Search for the cell housing the specified text and yield its [x, y] center coordinate. 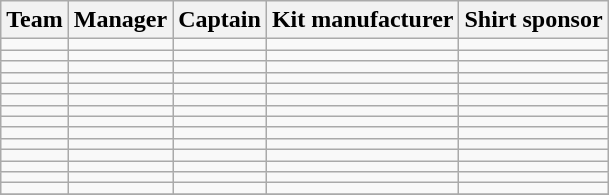
Shirt sponsor [534, 20]
Captain [220, 20]
Manager [120, 20]
Kit manufacturer [362, 20]
Team [35, 20]
